Search for the cell housing the specified text and yield its (X, Y) center coordinate. 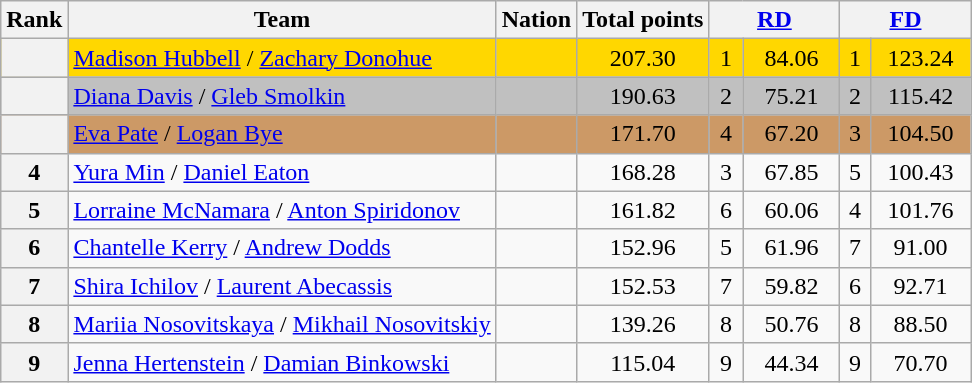
61.96 (792, 248)
67.20 (792, 134)
44.34 (792, 362)
115.04 (643, 362)
91.00 (920, 248)
Nation (536, 20)
Diana Davis / Gleb Smolkin (282, 96)
Rank (34, 20)
67.85 (792, 172)
60.06 (792, 210)
101.76 (920, 210)
50.76 (792, 324)
Total points (643, 20)
207.30 (643, 58)
Shira Ichilov / Laurent Abecassis (282, 286)
59.82 (792, 286)
139.26 (643, 324)
RD (774, 20)
Mariia Nosovitskaya / Mikhail Nosovitskiy (282, 324)
84.06 (792, 58)
FD (906, 20)
100.43 (920, 172)
Jenna Hertenstein / Damian Binkowski (282, 362)
70.70 (920, 362)
Yura Min / Daniel Eaton (282, 172)
104.50 (920, 134)
161.82 (643, 210)
123.24 (920, 58)
168.28 (643, 172)
Lorraine McNamara / Anton Spiridonov (282, 210)
88.50 (920, 324)
115.42 (920, 96)
Madison Hubbell / Zachary Donohue (282, 58)
Eva Pate / Logan Bye (282, 134)
Team (282, 20)
152.53 (643, 286)
152.96 (643, 248)
92.71 (920, 286)
75.21 (792, 96)
190.63 (643, 96)
Chantelle Kerry / Andrew Dodds (282, 248)
171.70 (643, 134)
